From the cell containing the given text, extract its center point as (X, Y) coordinate. 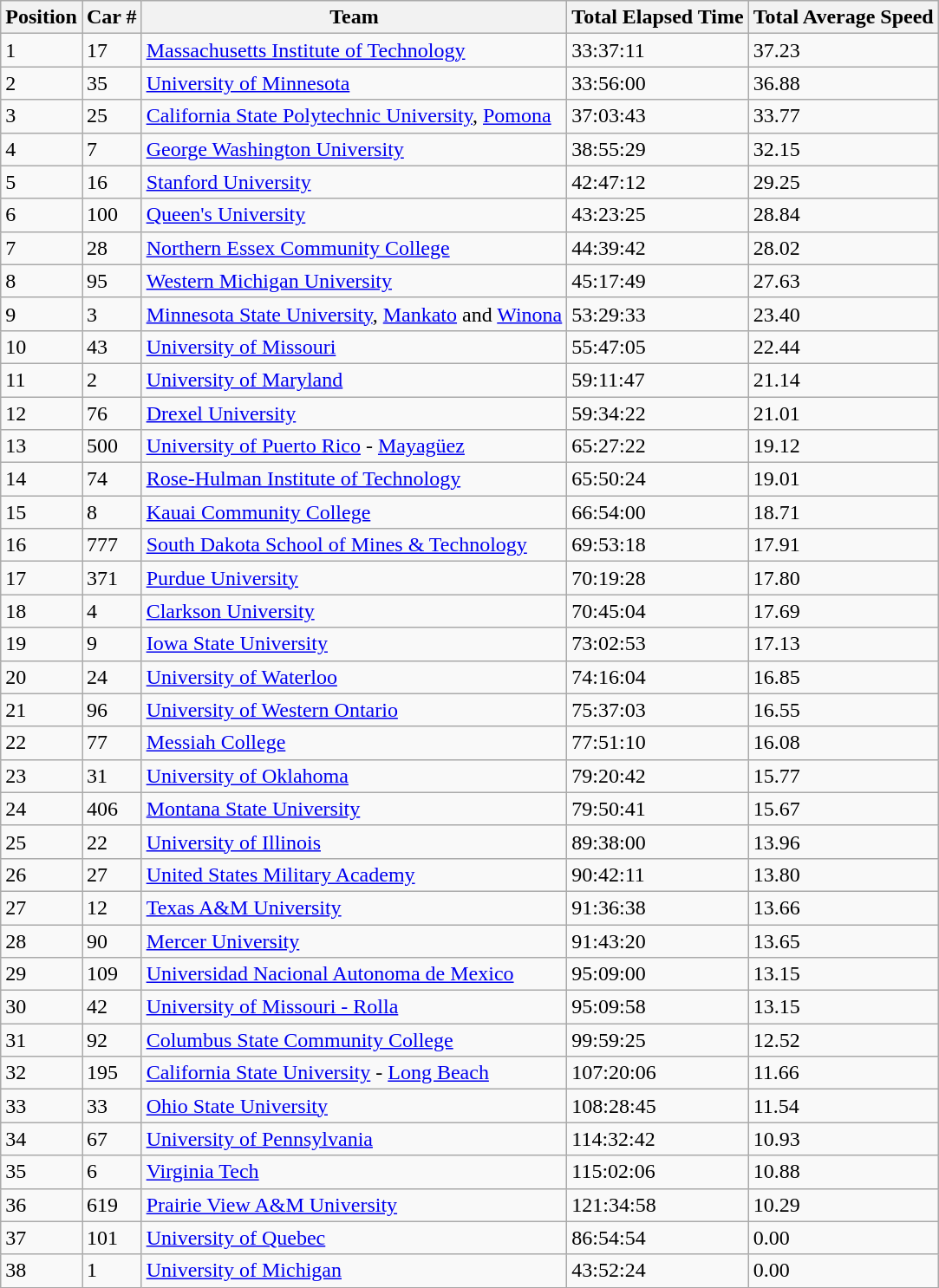
195 (111, 1073)
37.23 (843, 50)
27.63 (843, 281)
13.80 (843, 875)
Montana State University (354, 809)
Massachusetts Institute of Technology (354, 50)
371 (111, 578)
90 (111, 940)
73:02:53 (657, 644)
99:59:25 (657, 1040)
University of Missouri (354, 347)
67 (111, 1139)
89:38:00 (657, 842)
Clarkson University (354, 611)
University of Illinois (354, 842)
70:45:04 (657, 611)
86:54:54 (657, 1238)
University of Puerto Rico - Mayagüez (354, 446)
100 (111, 215)
32 (42, 1073)
38:55:29 (657, 149)
15 (42, 512)
17.13 (843, 644)
28.02 (843, 248)
33.77 (843, 116)
107:20:06 (657, 1073)
14 (42, 479)
Rose-Hulman Institute of Technology (354, 479)
42 (111, 1007)
74 (111, 479)
43:52:24 (657, 1271)
Position (42, 17)
University of Oklahoma (354, 776)
University of Quebec (354, 1238)
10 (42, 347)
29 (42, 974)
21 (42, 710)
10.29 (843, 1205)
114:32:42 (657, 1139)
77:51:10 (657, 743)
59:11:47 (657, 380)
115:02:06 (657, 1172)
University of Waterloo (354, 677)
95 (111, 281)
University of Maryland (354, 380)
Prairie View A&M University (354, 1205)
70:19:28 (657, 578)
Queen's University (354, 215)
37 (42, 1238)
15.67 (843, 809)
43:23:25 (657, 215)
76 (111, 413)
Messiah College (354, 743)
Kauai Community College (354, 512)
California State University - Long Beach (354, 1073)
University of Missouri - Rolla (354, 1007)
777 (111, 545)
96 (111, 710)
21.01 (843, 413)
15.77 (843, 776)
Universidad Nacional Autonoma de Mexico (354, 974)
19 (42, 644)
19.12 (843, 446)
Team (354, 17)
University of Michigan (354, 1271)
Total Elapsed Time (657, 17)
36 (42, 1205)
10.88 (843, 1172)
22.44 (843, 347)
79:20:42 (657, 776)
16.85 (843, 677)
University of Minnesota (354, 83)
406 (111, 809)
37:03:43 (657, 116)
Western Michigan University (354, 281)
18.71 (843, 512)
28.84 (843, 215)
Northern Essex Community College (354, 248)
36.88 (843, 83)
33:56:00 (657, 83)
109 (111, 974)
55:47:05 (657, 347)
59:34:22 (657, 413)
George Washington University (354, 149)
18 (42, 611)
42:47:12 (657, 182)
69:53:18 (657, 545)
77 (111, 743)
University of Western Ontario (354, 710)
92 (111, 1040)
11.66 (843, 1073)
University of Pennsylvania (354, 1139)
13 (42, 446)
20 (42, 677)
Total Average Speed (843, 17)
South Dakota School of Mines & Technology (354, 545)
75:37:03 (657, 710)
11 (42, 380)
California State Polytechnic University, Pomona (354, 116)
Drexel University (354, 413)
Iowa State University (354, 644)
33:37:11 (657, 50)
500 (111, 446)
74:16:04 (657, 677)
Car # (111, 17)
23.40 (843, 314)
Columbus State Community College (354, 1040)
Texas A&M University (354, 907)
13.96 (843, 842)
30 (42, 1007)
101 (111, 1238)
5 (42, 182)
91:43:20 (657, 940)
16.55 (843, 710)
95:09:00 (657, 974)
13.65 (843, 940)
23 (42, 776)
13.66 (843, 907)
Mercer University (354, 940)
53:29:33 (657, 314)
38 (42, 1271)
65:50:24 (657, 479)
34 (42, 1139)
65:27:22 (657, 446)
Virginia Tech (354, 1172)
12.52 (843, 1040)
26 (42, 875)
Purdue University (354, 578)
619 (111, 1205)
90:42:11 (657, 875)
45:17:49 (657, 281)
United States Military Academy (354, 875)
Ohio State University (354, 1106)
79:50:41 (657, 809)
17.69 (843, 611)
11.54 (843, 1106)
121:34:58 (657, 1205)
108:28:45 (657, 1106)
29.25 (843, 182)
Stanford University (354, 182)
95:09:58 (657, 1007)
17.91 (843, 545)
16.08 (843, 743)
10.93 (843, 1139)
19.01 (843, 479)
Minnesota State University, Mankato and Winona (354, 314)
44:39:42 (657, 248)
91:36:38 (657, 907)
32.15 (843, 149)
21.14 (843, 380)
43 (111, 347)
66:54:00 (657, 512)
17.80 (843, 578)
